Return [X, Y] of the center of cell containing provided text 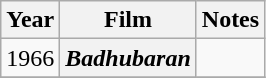
Year [30, 20]
Notes [230, 20]
1966 [30, 58]
Badhubaran [128, 58]
Film [128, 20]
